For the text-containing cell, return its midpoint in (x, y) coordinate format. 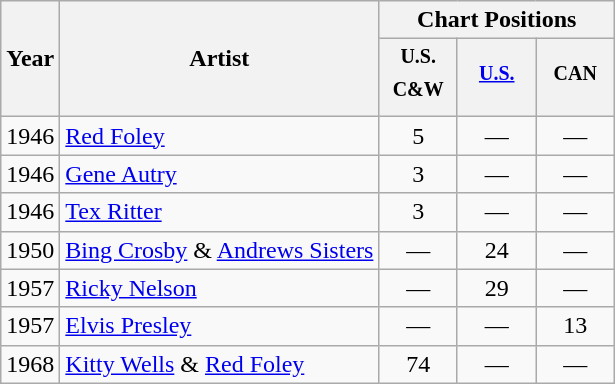
CAN (576, 78)
Chart Positions (497, 20)
Ricky Nelson (220, 288)
24 (496, 250)
Gene Autry (220, 174)
1950 (30, 250)
29 (496, 288)
5 (418, 136)
Tex Ritter (220, 212)
1968 (30, 364)
Year (30, 59)
74 (418, 364)
Artist (220, 59)
U.S. (496, 78)
Bing Crosby & Andrews Sisters (220, 250)
13 (576, 326)
Red Foley (220, 136)
Elvis Presley (220, 326)
Kitty Wells & Red Foley (220, 364)
U.S. C&W (418, 78)
